Search for the cell housing the specified text and yield its [x, y] center coordinate. 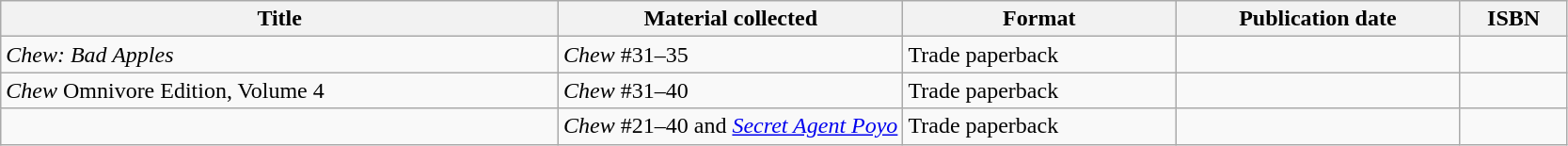
Material collected [731, 19]
Chew Omnivore Edition, Volume 4 [280, 90]
Chew #31–35 [731, 55]
Chew #21–40 and Secret Agent Poyo [731, 126]
Title [280, 19]
Chew: Bad Apples [280, 55]
ISBN [1513, 19]
Chew #31–40 [731, 90]
Publication date [1319, 19]
Format [1039, 19]
